Find where the given text appears and provide that cell's center as (X, Y) coordinate. 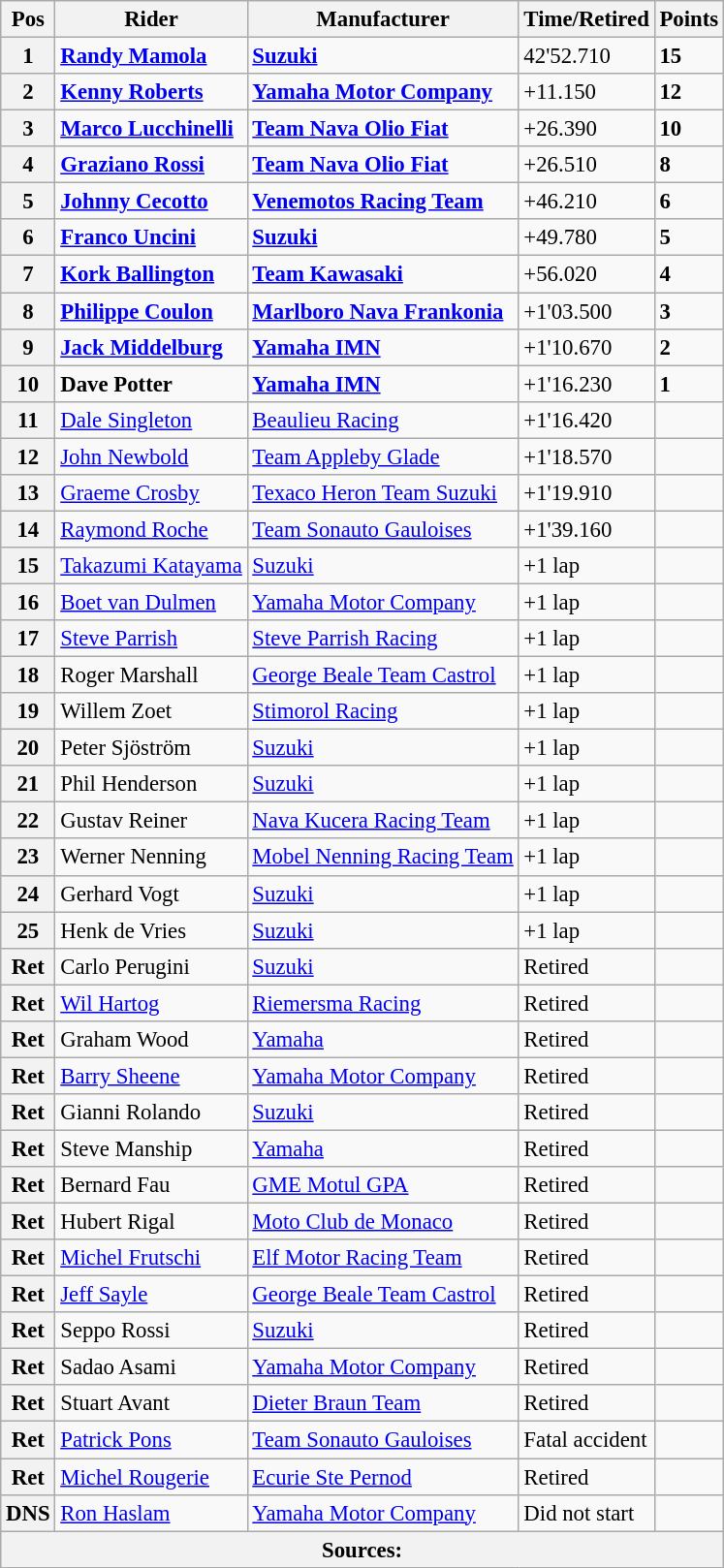
Roger Marshall (151, 675)
Team Appleby Glade (383, 456)
Steve Manship (151, 1148)
Texaco Heron Team Suzuki (383, 493)
11 (28, 420)
+1'19.910 (586, 493)
+1'18.570 (586, 456)
Hubert Rigal (151, 1222)
Dieter Braun Team (383, 1404)
John Newbold (151, 456)
16 (28, 602)
+26.510 (586, 165)
21 (28, 784)
19 (28, 711)
Venemotos Racing Team (383, 202)
+11.150 (586, 92)
Steve Parrish (151, 639)
22 (28, 821)
+46.210 (586, 202)
18 (28, 675)
Barry Sheene (151, 1076)
Did not start (586, 1513)
Riemersma Racing (383, 1003)
+49.780 (586, 237)
Carlo Perugini (151, 966)
Patrick Pons (151, 1440)
Kenny Roberts (151, 92)
Wil Hartog (151, 1003)
Steve Parrish Racing (383, 639)
Manufacturer (383, 19)
25 (28, 930)
Rider (151, 19)
20 (28, 748)
Nava Kucera Racing Team (383, 821)
Elf Motor Racing Team (383, 1258)
14 (28, 529)
Michel Rougerie (151, 1477)
Boet van Dulmen (151, 602)
+26.390 (586, 129)
Fatal accident (586, 1440)
Mobel Nenning Racing Team (383, 858)
Team Kawasaki (383, 274)
GME Motul GPA (383, 1185)
Dale Singleton (151, 420)
Kork Ballington (151, 274)
+1'39.160 (586, 529)
Henk de Vries (151, 930)
Franco Uncini (151, 237)
Randy Mamola (151, 56)
Moto Club de Monaco (383, 1222)
Gianni Rolando (151, 1113)
Jack Middelburg (151, 347)
Philippe Coulon (151, 311)
Beaulieu Racing (383, 420)
9 (28, 347)
+1'16.230 (586, 384)
DNS (28, 1513)
Johnny Cecotto (151, 202)
Graham Wood (151, 1040)
Takazumi Katayama (151, 566)
Werner Nenning (151, 858)
Bernard Fau (151, 1185)
Marlboro Nava Frankonia (383, 311)
Sadao Asami (151, 1367)
Points (688, 19)
Dave Potter (151, 384)
Jeff Sayle (151, 1295)
+56.020 (586, 274)
+1'16.420 (586, 420)
Graziano Rossi (151, 165)
17 (28, 639)
42'52.710 (586, 56)
Seppo Rossi (151, 1331)
Willem Zoet (151, 711)
7 (28, 274)
13 (28, 493)
Gustav Reiner (151, 821)
24 (28, 894)
Sources: (362, 1550)
Ecurie Ste Pernod (383, 1477)
Gerhard Vogt (151, 894)
Stimorol Racing (383, 711)
Phil Henderson (151, 784)
+1'03.500 (586, 311)
Stuart Avant (151, 1404)
Michel Frutschi (151, 1258)
Raymond Roche (151, 529)
Marco Lucchinelli (151, 129)
23 (28, 858)
Peter Sjöström (151, 748)
Graeme Crosby (151, 493)
+1'10.670 (586, 347)
Ron Haslam (151, 1513)
Time/Retired (586, 19)
Pos (28, 19)
